Extract the [X, Y] coordinate from the center of the cell holding the provided text.  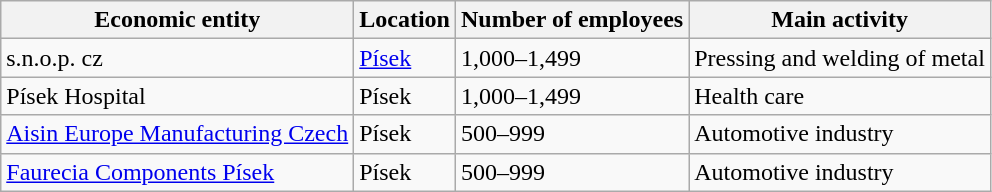
Economic entity [178, 20]
Písek Hospital [178, 96]
Main activity [840, 20]
Faurecia Components Písek [178, 172]
Health care [840, 96]
Location [405, 20]
s.n.o.p. cz [178, 58]
Pressing and welding of metal [840, 58]
Number of employees [572, 20]
Aisin Europe Manufacturing Czech [178, 134]
